Determine the [X, Y] coordinate at the center of the cell enclosing the given text.  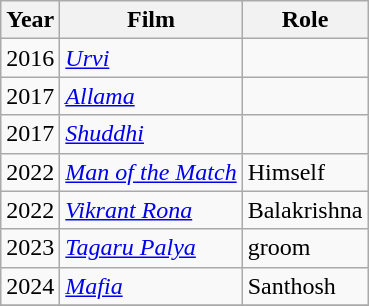
2023 [30, 248]
Santhosh [305, 286]
Mafia [151, 286]
Tagaru Palya [151, 248]
Man of the Match [151, 172]
Shuddhi [151, 134]
Film [151, 20]
Role [305, 20]
2016 [30, 58]
Himself [305, 172]
Year [30, 20]
Urvi [151, 58]
2024 [30, 286]
Balakrishna [305, 210]
Allama [151, 96]
groom [305, 248]
Vikrant Rona [151, 210]
